Provide the (x, y) coordinate of the cell's center where the given text is located.  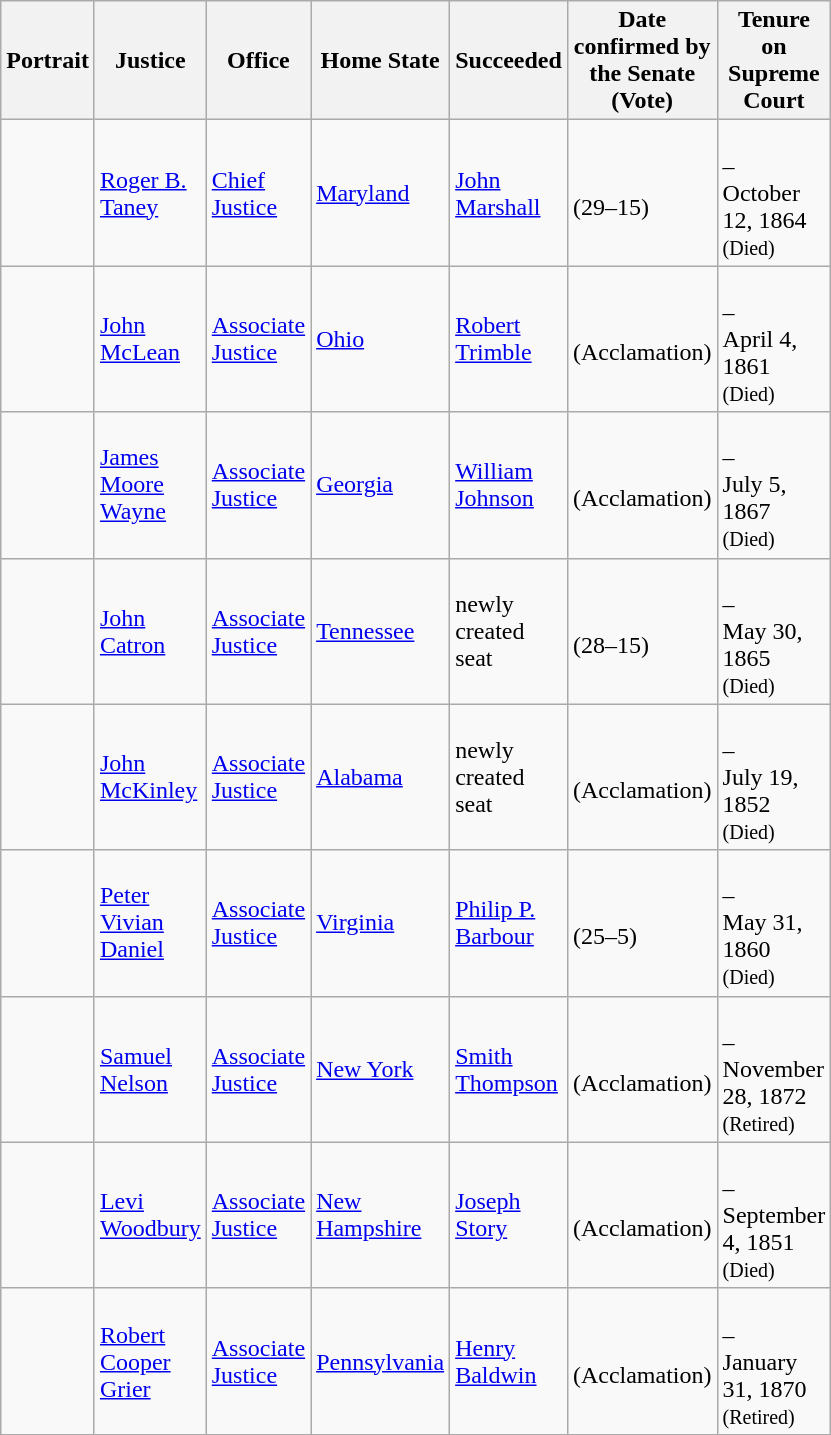
Smith Thompson (509, 1069)
Portrait (48, 60)
Maryland (380, 193)
(29–15) (642, 193)
James Moore Wayne (150, 485)
Pennsylvania (380, 1361)
Chief Justice (258, 193)
–July 5, 1867(Died) (774, 485)
New Hampshire (380, 1215)
John McKinley (150, 777)
Peter Vivian Daniel (150, 923)
John Marshall (509, 193)
Ohio (380, 339)
(25–5) (642, 923)
–January 31, 1870(Retired) (774, 1361)
–May 30, 1865(Died) (774, 631)
(28–15) (642, 631)
Succeeded (509, 60)
Roger B. Taney (150, 193)
–September 4, 1851(Died) (774, 1215)
–April 4, 1861(Died) (774, 339)
New York (380, 1069)
Robert Cooper Grier (150, 1361)
John McLean (150, 339)
Henry Baldwin (509, 1361)
Philip P. Barbour (509, 923)
Tennessee (380, 631)
Date confirmed by the Senate(Vote) (642, 60)
–May 31, 1860(Died) (774, 923)
–November 28, 1872(Retired) (774, 1069)
John Catron (150, 631)
Virginia (380, 923)
Levi Woodbury (150, 1215)
Robert Trimble (509, 339)
Georgia (380, 485)
Samuel Nelson (150, 1069)
Tenure on Supreme Court (774, 60)
William Johnson (509, 485)
Joseph Story (509, 1215)
Office (258, 60)
Justice (150, 60)
–July 19, 1852(Died) (774, 777)
–October 12, 1864(Died) (774, 193)
Home State (380, 60)
Alabama (380, 777)
